Return the [X, Y] coordinate for the center point of the cell that contains the specified text.  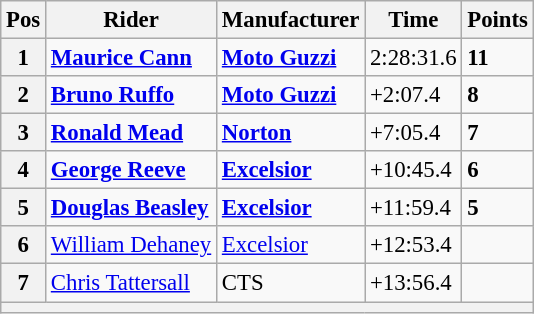
8 [498, 95]
Maurice Cann [132, 58]
2 [24, 95]
Points [498, 20]
Douglas Beasley [132, 208]
+13:56.4 [414, 283]
4 [24, 170]
+2:07.4 [414, 95]
Manufacturer [291, 20]
Time [414, 20]
+12:53.4 [414, 245]
2:28:31.6 [414, 58]
+11:59.4 [414, 208]
11 [498, 58]
William Dehaney [132, 245]
Ronald Mead [132, 133]
CTS [291, 283]
George Reeve [132, 170]
+7:05.4 [414, 133]
Rider [132, 20]
1 [24, 58]
3 [24, 133]
Chris Tattersall [132, 283]
Bruno Ruffo [132, 95]
+10:45.4 [414, 170]
Norton [291, 133]
Pos [24, 20]
